Capture the cell that displays the provided text and extract its (x, y) central coordinate. 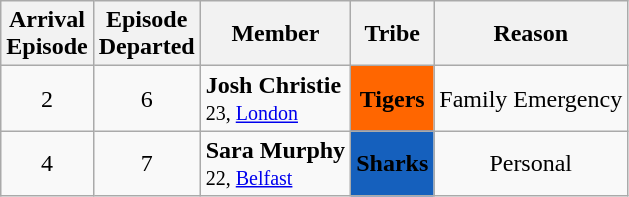
6 (146, 98)
Josh Christie23, London (275, 98)
Reason (531, 34)
Tigers (392, 98)
7 (146, 164)
Member (275, 34)
Tribe (392, 34)
Sharks (392, 164)
Family Emergency (531, 98)
2 (47, 98)
4 (47, 164)
Personal (531, 164)
ArrivalEpisode (47, 34)
Sara Murphy22, Belfast (275, 164)
EpisodeDeparted (146, 34)
